Extract the (x, y) coordinate from the center of the cell holding the provided text.  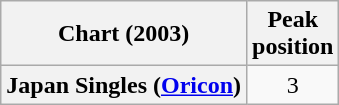
Chart (2003) (124, 34)
Peakposition (293, 34)
3 (293, 85)
Japan Singles (Oricon) (124, 85)
